Determine the [x, y] coordinate at the center of the cell enclosing the given text.  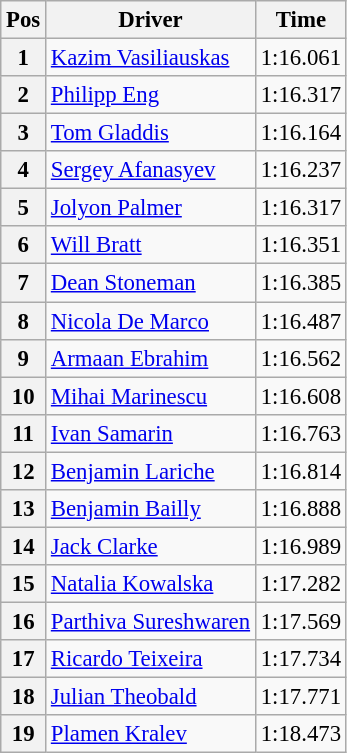
Jolyon Palmer [151, 208]
Plamen Kralev [151, 734]
Kazim Vasiliauskas [151, 58]
Dean Stoneman [151, 283]
Sergey Afanasyev [151, 170]
4 [24, 170]
19 [24, 734]
1:18.473 [300, 734]
5 [24, 208]
1:16.763 [300, 433]
10 [24, 396]
12 [24, 471]
Armaan Ebrahim [151, 358]
6 [24, 245]
9 [24, 358]
1:16.237 [300, 170]
Driver [151, 20]
15 [24, 584]
Benjamin Lariche [151, 471]
1:16.061 [300, 58]
1:17.282 [300, 584]
Benjamin Bailly [151, 509]
1:16.814 [300, 471]
1:16.351 [300, 245]
1:16.608 [300, 396]
Time [300, 20]
1 [24, 58]
Jack Clarke [151, 546]
1:16.164 [300, 133]
11 [24, 433]
Philipp Eng [151, 95]
Pos [24, 20]
2 [24, 95]
1:16.888 [300, 509]
1:16.562 [300, 358]
18 [24, 697]
1:17.734 [300, 659]
3 [24, 133]
Nicola De Marco [151, 321]
1:17.771 [300, 697]
8 [24, 321]
14 [24, 546]
Julian Theobald [151, 697]
Natalia Kowalska [151, 584]
1:16.989 [300, 546]
Tom Gladdis [151, 133]
13 [24, 509]
17 [24, 659]
Will Bratt [151, 245]
1:17.569 [300, 621]
Parthiva Sureshwaren [151, 621]
7 [24, 283]
Mihai Marinescu [151, 396]
16 [24, 621]
1:16.487 [300, 321]
Ricardo Teixeira [151, 659]
Ivan Samarin [151, 433]
1:16.385 [300, 283]
